Output the (x, y) coordinate of the center of the cell containing the given text.  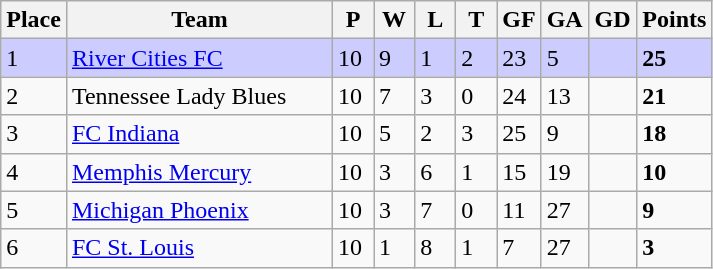
W (394, 20)
24 (519, 96)
21 (674, 96)
FC St. Louis (199, 248)
19 (564, 172)
11 (519, 210)
River Cities FC (199, 58)
23 (519, 58)
GD (612, 20)
T (476, 20)
Michigan Phoenix (199, 210)
Tennessee Lady Blues (199, 96)
Team (199, 20)
15 (519, 172)
P (354, 20)
FC Indiana (199, 134)
GF (519, 20)
Memphis Mercury (199, 172)
8 (436, 248)
Place (34, 20)
GA (564, 20)
Points (674, 20)
4 (34, 172)
L (436, 20)
13 (564, 96)
18 (674, 134)
